Return [X, Y] of the center of cell containing provided text 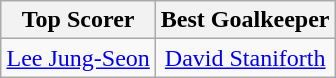
Top Scorer [78, 20]
Best Goalkeeper [245, 20]
Lee Jung-Seon [78, 58]
David Staniforth [245, 58]
